Scan for the cell matching the given text and deliver its [X, Y] coordinate at center. 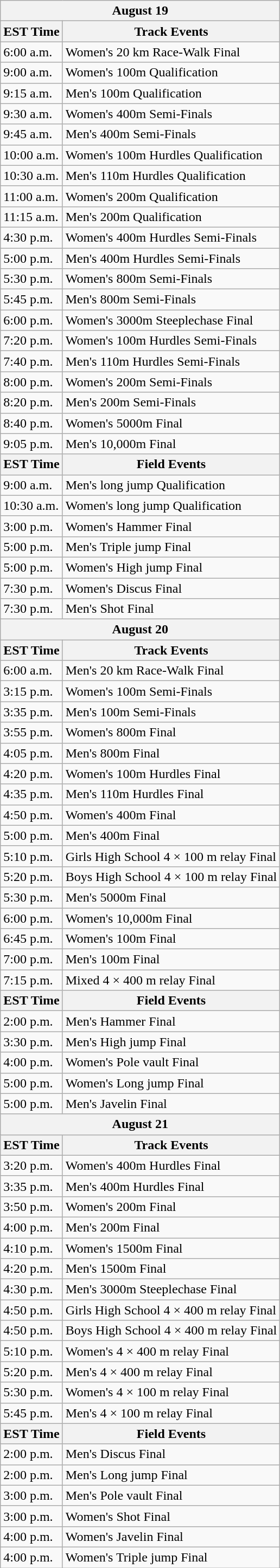
11:00 a.m. [31, 196]
8:40 p.m. [31, 423]
7:20 p.m. [31, 341]
Women's 400m Hurdles Semi-Finals [171, 237]
Men's 10,000m Final [171, 444]
Men's 5000m Final [171, 897]
4:35 p.m. [31, 794]
4:05 p.m. [31, 753]
Women's High jump Final [171, 567]
Women's Shot Final [171, 1516]
August 21 [140, 1124]
Boys High School 4 × 100 m relay Final [171, 877]
Men's 400m Semi-Finals [171, 134]
Women's 200m Final [171, 1207]
Women's 800m Semi-Finals [171, 279]
Men's 200m Semi-Finals [171, 403]
Women's Long jump Final [171, 1083]
Women's 100m Hurdles Semi-Finals [171, 341]
Men's 400m Hurdles Semi-Finals [171, 258]
Women's 20 km Race-Walk Final [171, 52]
Women's 5000m Final [171, 423]
Women's Triple jump Final [171, 1557]
Men's 3000m Steeplechase Final [171, 1290]
9:30 a.m. [31, 114]
Women's 4 × 400 m relay Final [171, 1351]
Men's 400m Final [171, 835]
August 20 [140, 630]
Women's 400m Hurdles Final [171, 1165]
Women's 100m Final [171, 939]
9:05 p.m. [31, 444]
Men's Shot Final [171, 609]
Men's 100m Final [171, 960]
9:15 a.m. [31, 93]
11:15 a.m. [31, 217]
Women's 400m Final [171, 815]
Men's 100m Qualification [171, 93]
Men's 200m Qualification [171, 217]
Girls High School 4 × 400 m relay Final [171, 1310]
Women's 100m Hurdles Final [171, 774]
3:15 p.m. [31, 691]
Men's Javelin Final [171, 1104]
Women's long jump Qualification [171, 506]
Women's 800m Final [171, 733]
Men's 110m Hurdles Final [171, 794]
Men's Triple jump Final [171, 547]
Men's long jump Qualification [171, 485]
3:55 p.m. [31, 733]
8:00 p.m. [31, 382]
Women's 200m Qualification [171, 196]
7:15 p.m. [31, 980]
Men's Discus Final [171, 1454]
9:45 a.m. [31, 134]
Women's 400m Semi-Finals [171, 114]
Women's 4 × 100 m relay Final [171, 1392]
Women's 1500m Final [171, 1248]
Men's 4 × 100 m relay Final [171, 1413]
Men's 4 × 400 m relay Final [171, 1372]
Men's High jump Final [171, 1042]
Men's 100m Semi-Finals [171, 712]
3:20 p.m. [31, 1165]
Mixed 4 × 400 m relay Final [171, 980]
Women's 10,000m Final [171, 918]
Women's Pole vault Final [171, 1062]
Men's 400m Hurdles Final [171, 1186]
Women's Javelin Final [171, 1537]
Men's Hammer Final [171, 1021]
Men's 800m Semi-Finals [171, 300]
Women's Discus Final [171, 588]
10:00 a.m. [31, 155]
Women's 3000m Steeplechase Final [171, 320]
Men's 1500m Final [171, 1269]
3:30 p.m. [31, 1042]
3:50 p.m. [31, 1207]
7:00 p.m. [31, 960]
Men's 800m Final [171, 753]
Boys High School 4 × 400 m relay Final [171, 1331]
Men's 200m Final [171, 1227]
Men's Pole vault Final [171, 1495]
Men's 20 km Race-Walk Final [171, 671]
7:40 p.m. [31, 361]
Men's Long jump Final [171, 1475]
Men's 110m Hurdles Semi-Finals [171, 361]
8:20 p.m. [31, 403]
Women's 100m Qualification [171, 73]
Women's 100m Hurdles Qualification [171, 155]
Women's 200m Semi-Finals [171, 382]
Men's 110m Hurdles Qualification [171, 176]
Women's 100m Semi-Finals [171, 691]
6:45 p.m. [31, 939]
Girls High School 4 × 100 m relay Final [171, 856]
Women's Hammer Final [171, 526]
4:10 p.m. [31, 1248]
August 19 [140, 11]
